Find where the given text appears and provide that cell's center as (X, Y) coordinate. 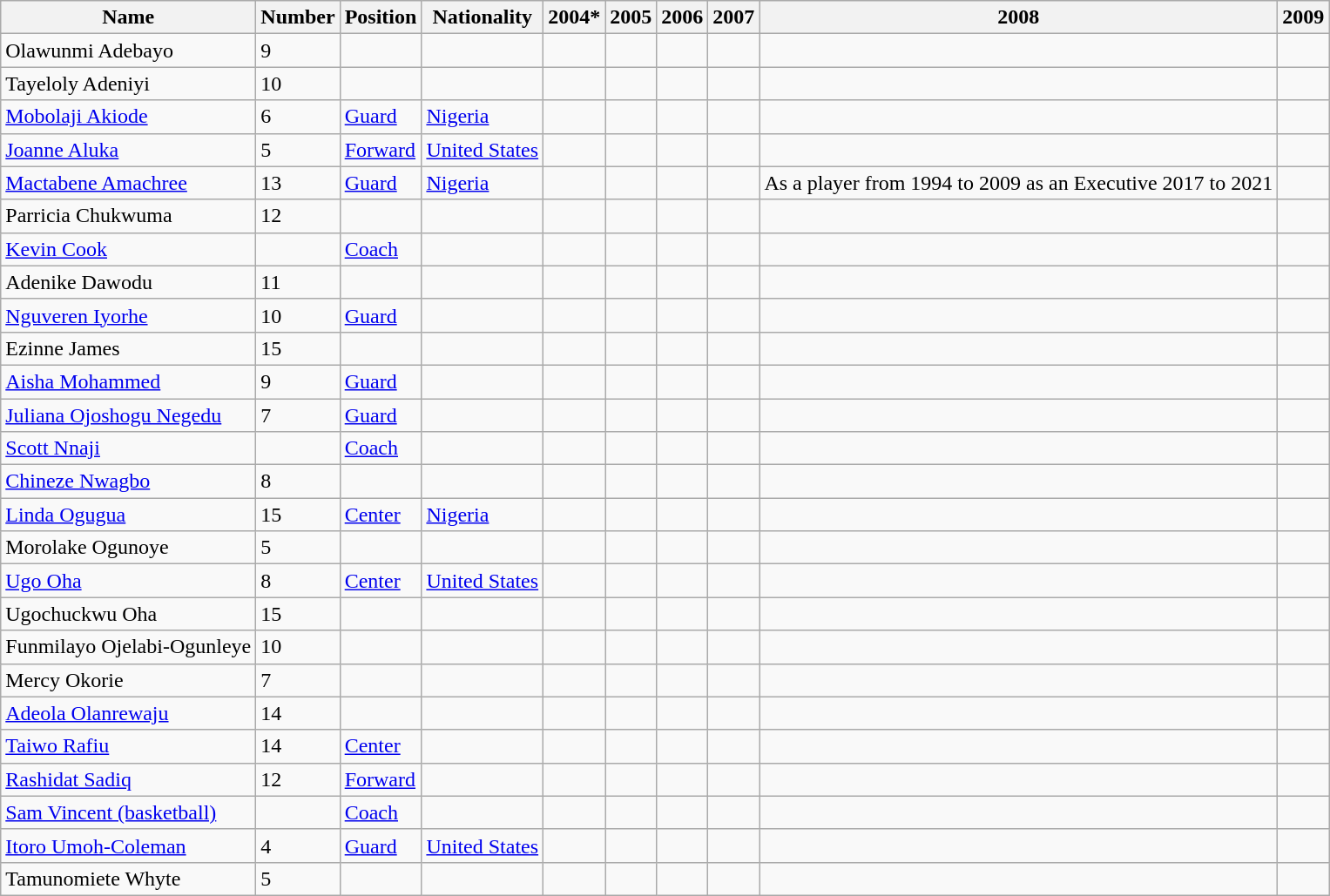
Mercy Okorie (129, 680)
13 (298, 183)
2007 (733, 17)
Rashidat Sadiq (129, 779)
Linda Ogugua (129, 515)
Funmilayo Ojelabi-Ogunleye (129, 647)
Tamunomiete Whyte (129, 879)
Nationality (483, 17)
As a player from 1994 to 2009 as an Executive 2017 to 2021 (1019, 183)
Position (381, 17)
2004* (575, 17)
Morolake Ogunoye (129, 548)
Name (129, 17)
Ezinne James (129, 348)
2009 (1303, 17)
Adenike Dawodu (129, 282)
2006 (683, 17)
Ugo Oha (129, 581)
Ugochuckwu Oha (129, 614)
Joanne Aluka (129, 150)
Itoro Umoh-Coleman (129, 845)
Chineze Nwagbo (129, 482)
Scott Nnaji (129, 448)
Number (298, 17)
4 (298, 845)
Nguveren Iyorhe (129, 315)
Mobolaji Akiode (129, 117)
Tayeloly Adeniyi (129, 84)
Olawunmi Adebayo (129, 51)
Kevin Cook (129, 249)
Parricia Chukwuma (129, 216)
6 (298, 117)
11 (298, 282)
2005 (631, 17)
2008 (1019, 17)
Sam Vincent (basketball) (129, 812)
Aisha Mohammed (129, 381)
Taiwo Rafiu (129, 746)
Adeola Olanrewaju (129, 713)
Juliana Ojoshogu Negedu (129, 415)
Mactabene Amachree (129, 183)
